Output the [X, Y] coordinate of the center of the cell containing the given text.  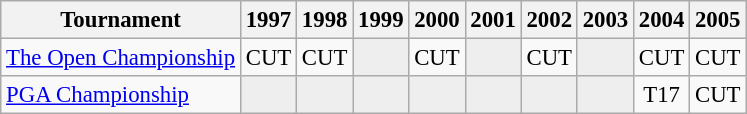
2004 [661, 20]
2002 [549, 20]
T17 [661, 95]
2003 [605, 20]
PGA Championship [121, 95]
2005 [718, 20]
2000 [437, 20]
The Open Championship [121, 58]
Tournament [121, 20]
2001 [493, 20]
1999 [381, 20]
1997 [268, 20]
1998 [325, 20]
